From the cell containing the given text, extract its center point as (x, y) coordinate. 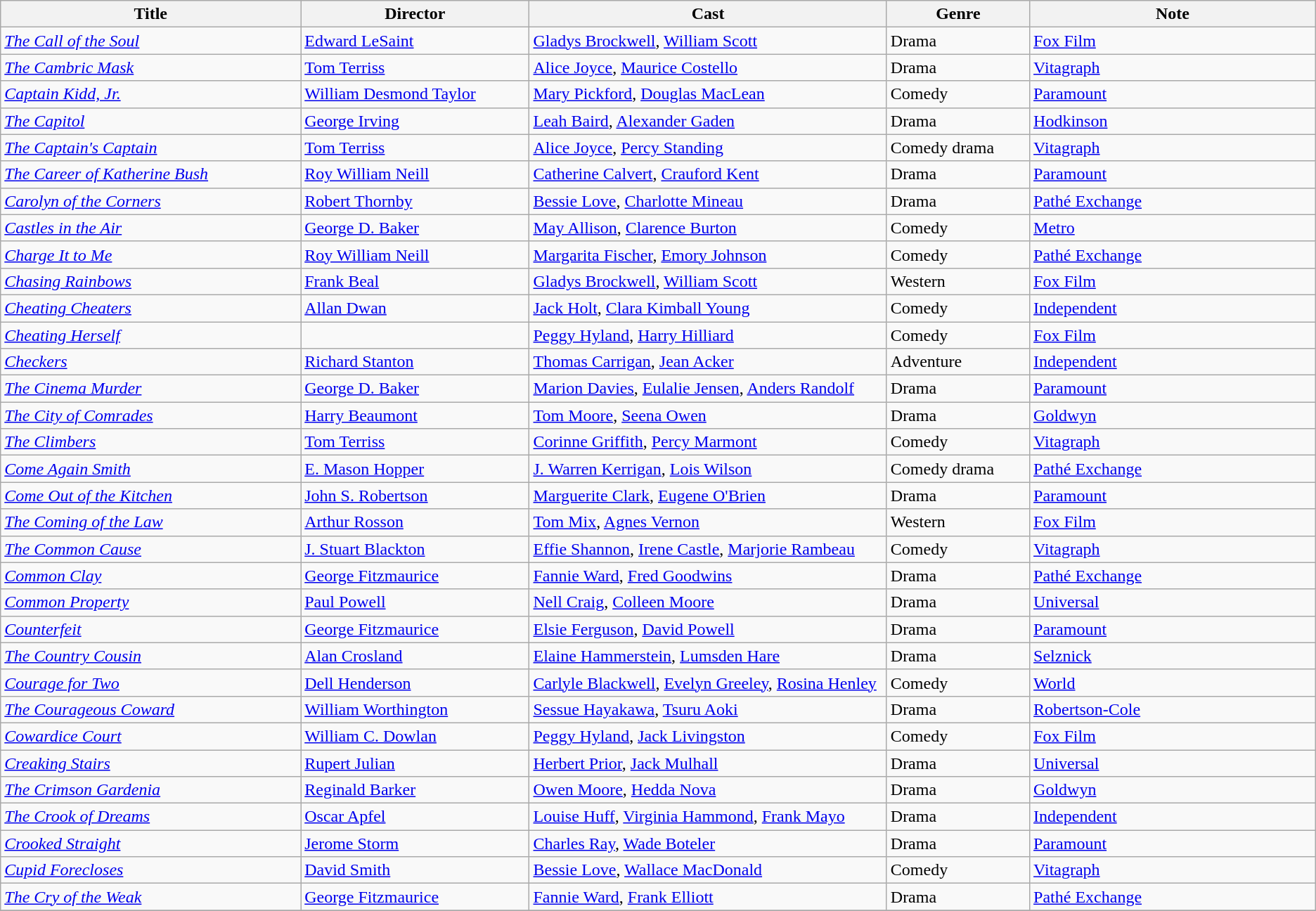
J. Stuart Blackton (415, 549)
Cupid Forecloses (150, 870)
Metro (1173, 228)
Genre (957, 14)
The Common Cause (150, 549)
William C. Dowlan (415, 736)
George Irving (415, 121)
Rupert Julian (415, 763)
The Career of Katherine Bush (150, 174)
Bessie Love, Wallace MacDonald (708, 870)
Hodkinson (1173, 121)
Richard Stanton (415, 362)
Jerome Storm (415, 844)
Common Property (150, 602)
Peggy Hyland, Jack Livingston (708, 736)
J. Warren Kerrigan, Lois Wilson (708, 469)
The Crimson Gardenia (150, 790)
The City of Comrades (150, 415)
Carlyle Blackwell, Evelyn Greeley, Rosina Henley (708, 683)
John S. Robertson (415, 496)
The Captain's Captain (150, 148)
Leah Baird, Alexander Gaden (708, 121)
Oscar Apfel (415, 817)
William Desmond Taylor (415, 94)
Carolyn of the Corners (150, 201)
The Crook of Dreams (150, 817)
Edward LeSaint (415, 41)
Charles Ray, Wade Boteler (708, 844)
Marguerite Clark, Eugene O'Brien (708, 496)
The Cinema Murder (150, 389)
The Courageous Coward (150, 709)
E. Mason Hopper (415, 469)
World (1173, 683)
Selznick (1173, 656)
May Allison, Clarence Burton (708, 228)
Captain Kidd, Jr. (150, 94)
Fannie Ward, Fred Goodwins (708, 576)
Margarita Fischer, Emory Johnson (708, 254)
Cowardice Court (150, 736)
Effie Shannon, Irene Castle, Marjorie Rambeau (708, 549)
Elaine Hammerstein, Lumsden Hare (708, 656)
Marion Davies, Eulalie Jensen, Anders Randolf (708, 389)
Peggy Hyland, Harry Hilliard (708, 335)
Fannie Ward, Frank Elliott (708, 897)
Alice Joyce, Percy Standing (708, 148)
Mary Pickford, Douglas MacLean (708, 94)
Sessue Hayakawa, Tsuru Aoki (708, 709)
Cheating Cheaters (150, 308)
Nell Craig, Colleen Moore (708, 602)
Note (1173, 14)
William Worthington (415, 709)
Common Clay (150, 576)
Herbert Prior, Jack Mulhall (708, 763)
Thomas Carrigan, Jean Acker (708, 362)
Catherine Calvert, Crauford Kent (708, 174)
The Call of the Soul (150, 41)
Alan Crosland (415, 656)
The Capitol (150, 121)
Come Out of the Kitchen (150, 496)
Arthur Rosson (415, 522)
Tom Moore, Seena Owen (708, 415)
Frank Beal (415, 281)
Charge It to Me (150, 254)
Corinne Griffith, Percy Marmont (708, 442)
Tom Mix, Agnes Vernon (708, 522)
Courage for Two (150, 683)
Checkers (150, 362)
Alice Joyce, Maurice Costello (708, 67)
The Country Cousin (150, 656)
Owen Moore, Hedda Nova (708, 790)
Adventure (957, 362)
The Climbers (150, 442)
Title (150, 14)
Castles in the Air (150, 228)
Come Again Smith (150, 469)
Jack Holt, Clara Kimball Young (708, 308)
Director (415, 14)
Dell Henderson (415, 683)
Chasing Rainbows (150, 281)
Harry Beaumont (415, 415)
Paul Powell (415, 602)
Bessie Love, Charlotte Mineau (708, 201)
Crooked Straight (150, 844)
Elsie Ferguson, David Powell (708, 629)
Cheating Herself (150, 335)
Cast (708, 14)
Counterfeit (150, 629)
The Cry of the Weak (150, 897)
Robertson-Cole (1173, 709)
David Smith (415, 870)
Louise Huff, Virginia Hammond, Frank Mayo (708, 817)
Reginald Barker (415, 790)
Robert Thornby (415, 201)
The Cambric Mask (150, 67)
The Coming of the Law (150, 522)
Creaking Stairs (150, 763)
Allan Dwan (415, 308)
